Determine the (x, y) coordinate at the center of the cell enclosing the given text.  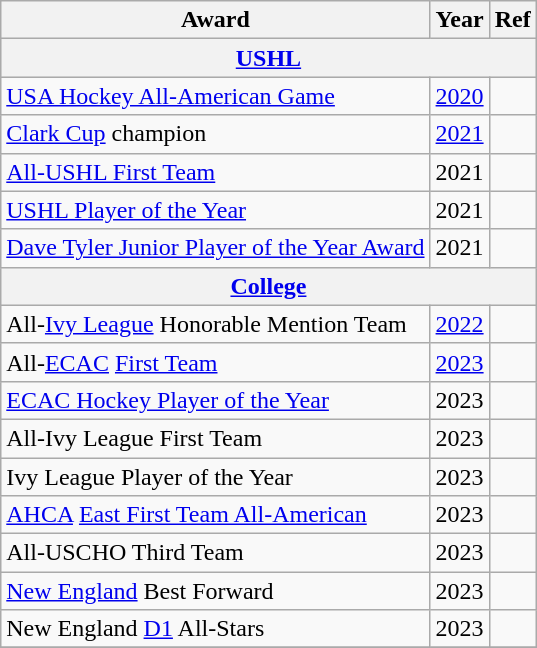
College (268, 286)
USA Hockey All-American Game (216, 96)
2022 (460, 324)
2020 (460, 96)
New England Best Forward (216, 591)
New England D1 All-Stars (216, 629)
Year (460, 20)
ECAC Hockey Player of the Year (216, 400)
All-Ivy League First Team (216, 438)
Ivy League Player of the Year (216, 477)
Ref (512, 20)
AHCA East First Team All-American (216, 515)
All-Ivy League Honorable Mention Team (216, 324)
Clark Cup champion (216, 134)
USHL Player of the Year (216, 210)
All-ECAC First Team (216, 362)
Dave Tyler Junior Player of the Year Award (216, 248)
All-USCHO Third Team (216, 553)
Award (216, 20)
All-USHL First Team (216, 172)
USHL (268, 58)
